Output the (X, Y) coordinate of the center of the cell containing the given text.  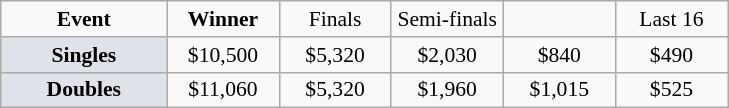
$10,500 (223, 55)
$2,030 (447, 55)
$490 (671, 55)
$525 (671, 90)
Finals (335, 19)
Winner (223, 19)
Last 16 (671, 19)
Semi-finals (447, 19)
Event (84, 19)
$840 (559, 55)
$1,960 (447, 90)
Singles (84, 55)
$1,015 (559, 90)
$11,060 (223, 90)
Doubles (84, 90)
